Locate the cell with the specified text and output its (X, Y) center coordinate. 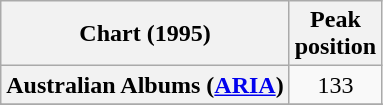
Australian Albums (ARIA) (145, 85)
Chart (1995) (145, 34)
133 (335, 85)
Peakposition (335, 34)
